Detect which cell encompasses the target text, then output its (x, y) center coordinate. 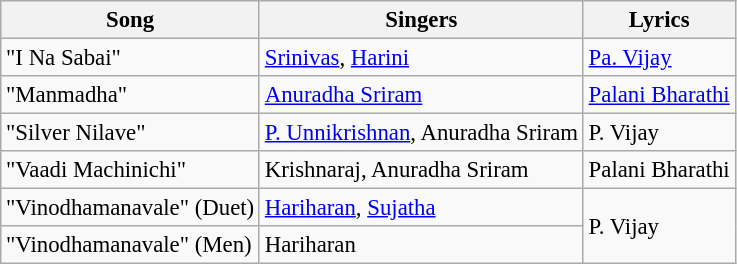
"I Na Sabai" (130, 58)
Lyrics (659, 20)
"Silver Nilave" (130, 133)
Krishnaraj, Anuradha Sriram (421, 170)
Singers (421, 20)
Pa. Vijay (659, 58)
"Vinodhamanavale" (Men) (130, 245)
Hariharan (421, 245)
P. Unnikrishnan, Anuradha Sriram (421, 133)
"Vaadi Machinichi" (130, 170)
Song (130, 20)
Anuradha Sriram (421, 95)
Srinivas, Harini (421, 58)
"Vinodhamanavale" (Duet) (130, 208)
"Manmadha" (130, 95)
Hariharan, Sujatha (421, 208)
